Extract the (x, y) coordinate from the center of the cell holding the provided text.  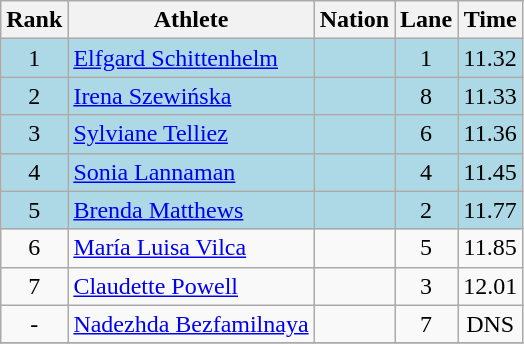
Irena Szewińska (191, 96)
Sylviane Telliez (191, 134)
11.36 (490, 134)
11.85 (490, 248)
Elfgard Schittenhelm (191, 58)
12.01 (490, 286)
- (34, 324)
8 (426, 96)
Rank (34, 20)
Nadezhda Bezfamilnaya (191, 324)
Sonia Lannaman (191, 172)
11.32 (490, 58)
Claudette Powell (191, 286)
Brenda Matthews (191, 210)
11.33 (490, 96)
11.45 (490, 172)
DNS (490, 324)
Nation (354, 20)
Time (490, 20)
11.77 (490, 210)
María Luisa Vilca (191, 248)
Lane (426, 20)
Athlete (191, 20)
